Output the (X, Y) coordinate of the center of the cell containing the given text.  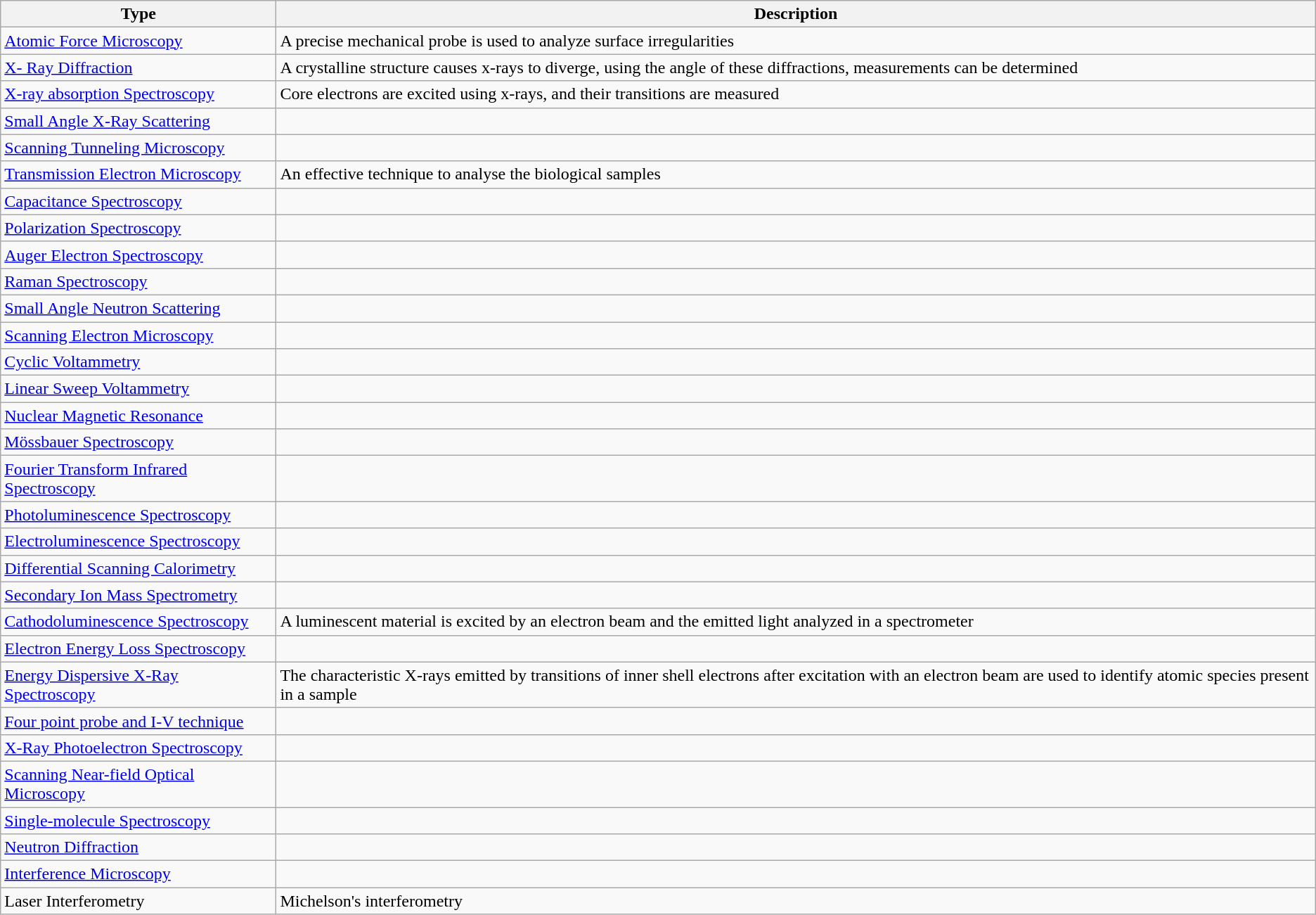
Electroluminescence Spectroscopy (138, 542)
A luminescent material is excited by an electron beam and the emitted light analyzed in a spectrometer (796, 622)
Secondary Ion Mass Spectrometry (138, 595)
Neutron Diffraction (138, 847)
Nuclear Magnetic Resonance (138, 416)
Scanning Tunneling Microscopy (138, 148)
Scanning Near-field Optical Microscopy (138, 783)
Cyclic Voltammetry (138, 362)
Type (138, 14)
Transmission Electron Microscopy (138, 174)
Core electrons are excited using x-rays, and their transitions are measured (796, 94)
Polarization Spectroscopy (138, 228)
X-Ray Photoelectron Spectroscopy (138, 748)
Energy Dispersive X-Ray Spectroscopy (138, 685)
A precise mechanical probe is used to analyze surface irregularities (796, 41)
Small Angle Neutron Scattering (138, 308)
Raman Spectroscopy (138, 281)
An effective technique to analyse the biological samples (796, 174)
Mössbauer Spectroscopy (138, 442)
Cathodoluminescence Spectroscopy (138, 622)
X- Ray Diffraction (138, 68)
Michelson's interferometry (796, 901)
Small Angle X-Ray Scattering (138, 121)
Linear Sweep Voltammetry (138, 389)
Photoluminescence Spectroscopy (138, 515)
Differential Scanning Calorimetry (138, 568)
Description (796, 14)
A crystalline structure causes x-rays to diverge, using the angle of these diffractions, measurements can be determined (796, 68)
Fourier Transform Infrared Spectroscopy (138, 478)
Single-molecule Spectroscopy (138, 821)
Auger Electron Spectroscopy (138, 255)
Electron Energy Loss Spectroscopy (138, 648)
Scanning Electron Microscopy (138, 335)
Laser Interferometry (138, 901)
Interference Microscopy (138, 874)
Capacitance Spectroscopy (138, 201)
Atomic Force Microscopy (138, 41)
X-ray absorption Spectroscopy (138, 94)
Four point probe and I-V technique (138, 721)
